Identify which cell holds the provided text, then report its [x, y] central coordinate. 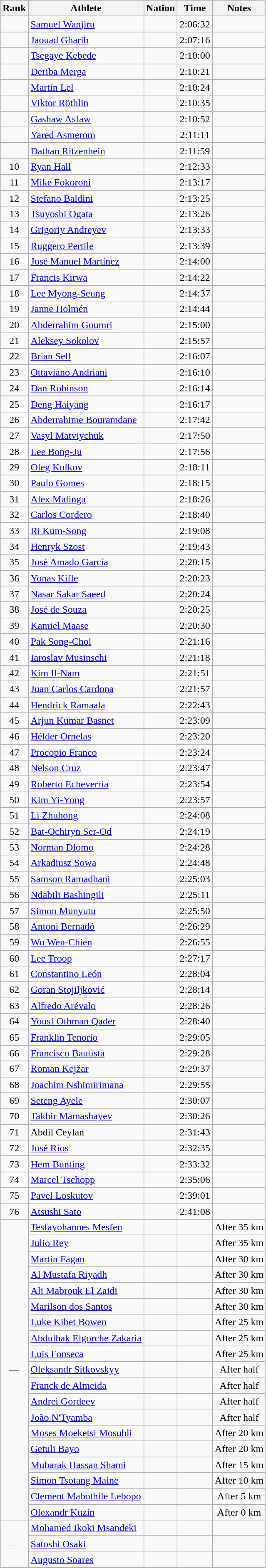
2:33:32 [195, 1164]
71 [14, 1132]
Simon Munyutu [86, 910]
After 15 km [239, 1464]
Abdulhak Elgorche Zakaria [86, 1338]
Tesfayohannes Mesfen [86, 1227]
Luis Fonseca [86, 1354]
Time [195, 8]
Alfredo Arévalo [86, 1006]
2:20:30 [195, 626]
41 [14, 657]
Oleg Kulkov [86, 467]
2:28:14 [195, 990]
Brian Sell [86, 356]
2:20:23 [195, 578]
Ryan Hall [86, 166]
39 [14, 626]
15 [14, 246]
Notes [239, 8]
2:41:08 [195, 1212]
Grigoriy Andreyev [86, 230]
2:32:35 [195, 1148]
59 [14, 942]
Yonas Kifle [86, 578]
Olexandr Kuzin [86, 1512]
2:28:26 [195, 1006]
34 [14, 547]
60 [14, 958]
10 [14, 166]
2:20:24 [195, 594]
João N'Tyamba [86, 1417]
Ottaviano Andriani [86, 372]
19 [14, 309]
2:11:11 [195, 135]
Li Zhuhong [86, 816]
Ri Kum-Song [86, 531]
62 [14, 990]
Al Mustafa Riyadh [86, 1275]
Augusto Soares [86, 1560]
22 [14, 356]
11 [14, 182]
Ndabili Bashingili [86, 895]
Martin Fagan [86, 1259]
Julio Rey [86, 1243]
2:16:10 [195, 372]
2:12:33 [195, 166]
2:11:59 [195, 151]
Dan Robinson [86, 388]
Franklin Tenorio [86, 1037]
Nation [160, 8]
Stefano Baldini [86, 198]
Kamiel Maase [86, 626]
Iaroslav Musinschi [86, 657]
Hélder Ornelas [86, 737]
2:16:17 [195, 404]
Vasyl Matviychuk [86, 435]
20 [14, 325]
2:28:04 [195, 974]
75 [14, 1195]
76 [14, 1212]
Viktor Röthlin [86, 103]
Abderrahim Goumri [86, 325]
65 [14, 1037]
40 [14, 641]
Oleksandr Sitkovskyy [86, 1370]
2:10:00 [195, 56]
Hendrick Ramaala [86, 705]
Ali Mabrouk El Zaidi [86, 1291]
2:17:56 [195, 451]
2:18:11 [195, 467]
44 [14, 705]
2:25:11 [195, 895]
2:27:17 [195, 958]
Aleksey Sokolov [86, 341]
2:17:50 [195, 435]
Takhir Mamashayev [86, 1116]
2:30:26 [195, 1116]
2:30:07 [195, 1101]
2:21:57 [195, 689]
2:16:07 [195, 356]
2:23:09 [195, 721]
54 [14, 863]
2:29:37 [195, 1069]
51 [14, 816]
30 [14, 483]
16 [14, 262]
2:18:26 [195, 499]
2:13:26 [195, 214]
After 0 km [239, 1512]
73 [14, 1164]
2:13:33 [195, 230]
Atsushi Sato [86, 1212]
Pavel Loskutov [86, 1195]
2:06:32 [195, 24]
45 [14, 721]
53 [14, 847]
2:20:15 [195, 562]
64 [14, 1021]
24 [14, 388]
Deriba Merga [86, 72]
2:23:54 [195, 784]
47 [14, 752]
21 [14, 341]
26 [14, 420]
29 [14, 467]
48 [14, 768]
2:14:00 [195, 262]
2:29:55 [195, 1085]
50 [14, 800]
Pak Song-Chol [86, 641]
61 [14, 974]
2:13:25 [195, 198]
Clement Mabothile Lebopo [86, 1496]
33 [14, 531]
2:25:03 [195, 879]
José Ríos [86, 1148]
Rank [14, 8]
Lee Bong-Ju [86, 451]
Andrei Gordeev [86, 1401]
72 [14, 1148]
Seteng Ayele [86, 1101]
2:14:44 [195, 309]
2:20:25 [195, 610]
Francisco Bautista [86, 1053]
Mike Fokoroni [86, 182]
13 [14, 214]
Yousf Othman Qader [86, 1021]
67 [14, 1069]
57 [14, 910]
Norman Dlomo [86, 847]
32 [14, 515]
Roman Kejžar [86, 1069]
2:25:50 [195, 910]
2:13:17 [195, 182]
Kim Il-Nam [86, 673]
Getuli Bayo [86, 1449]
12 [14, 198]
2:10:52 [195, 119]
2:29:28 [195, 1053]
2:29:05 [195, 1037]
2:23:24 [195, 752]
Abderrahime Bouramdane [86, 420]
Deng Haiyang [86, 404]
2:07:16 [195, 40]
Nasar Sakar Saeed [86, 594]
55 [14, 879]
José Amado García [86, 562]
2:19:08 [195, 531]
2:26:55 [195, 942]
2:23:20 [195, 737]
Mubarak Hassan Shami [86, 1464]
Paulo Gomes [86, 483]
66 [14, 1053]
70 [14, 1116]
2:35:06 [195, 1180]
2:39:01 [195, 1195]
35 [14, 562]
2:23:47 [195, 768]
Yared Asmerom [86, 135]
63 [14, 1006]
2:10:35 [195, 103]
42 [14, 673]
23 [14, 372]
Jaouad Gharib [86, 40]
2:10:21 [195, 72]
Marilson dos Santos [86, 1306]
Janne Holmén [86, 309]
Marcel Tschopp [86, 1180]
2:31:43 [195, 1132]
Tsuyoshi Ogata [86, 214]
Franck de Almeida [86, 1385]
2:24:48 [195, 863]
2:21:16 [195, 641]
Bat-Ochiryn Ser-Od [86, 831]
Abdil Ceylan [86, 1132]
Arkadiusz Sowa [86, 863]
52 [14, 831]
2:26:29 [195, 926]
2:28:40 [195, 1021]
56 [14, 895]
2:14:37 [195, 293]
Arjun Kumar Basnet [86, 721]
2:21:18 [195, 657]
2:23:57 [195, 800]
José Manuel Martínez [86, 262]
2:15:57 [195, 341]
Hem Bunting [86, 1164]
Athlete [86, 8]
58 [14, 926]
Wu Wen-Chien [86, 942]
38 [14, 610]
Joachim Nshimirimana [86, 1085]
Lee Myong-Seung [86, 293]
2:15:00 [195, 325]
Constantino León [86, 974]
2:24:28 [195, 847]
2:22:43 [195, 705]
Antoni Bernadó [86, 926]
27 [14, 435]
Procopio Franco [86, 752]
14 [14, 230]
2:24:08 [195, 816]
Henryk Szost [86, 547]
2:13:39 [195, 246]
Gashaw Asfaw [86, 119]
2:18:40 [195, 515]
Luke Kibet Bowen [86, 1322]
17 [14, 277]
43 [14, 689]
After 5 km [239, 1496]
José de Souza [86, 610]
Samson Ramadhani [86, 879]
Mohamed Ikoki Msandeki [86, 1528]
Juan Carlos Cardona [86, 689]
2:24:19 [195, 831]
28 [14, 451]
25 [14, 404]
Satoshi Osaki [86, 1544]
2:14:22 [195, 277]
49 [14, 784]
Moses Moeketsi Mosuhli [86, 1433]
2:21:51 [195, 673]
Roberto Echeverría [86, 784]
Simon Tsotang Maine [86, 1481]
Nelson Cruz [86, 768]
31 [14, 499]
Goran Stojiljković [86, 990]
2:17:42 [195, 420]
After 10 km [239, 1481]
Tsegaye Kebede [86, 56]
Alex Malinga [86, 499]
18 [14, 293]
Carlos Cordero [86, 515]
Dathan Ritzenhein [86, 151]
2:10:24 [195, 87]
68 [14, 1085]
2:16:14 [195, 388]
69 [14, 1101]
Francis Kirwa [86, 277]
36 [14, 578]
Lee Troop [86, 958]
Samuel Wanjiru [86, 24]
46 [14, 737]
2:19:43 [195, 547]
37 [14, 594]
Martin Lel [86, 87]
Kim Yi-Yong [86, 800]
74 [14, 1180]
2:18:15 [195, 483]
Ruggero Pertile [86, 246]
